Capture the cell that displays the provided text and extract its (X, Y) central coordinate. 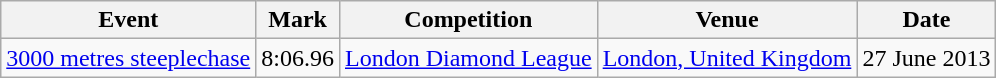
Competition (468, 20)
8:06.96 (298, 58)
Event (128, 20)
Mark (298, 20)
27 June 2013 (926, 58)
London, United Kingdom (727, 58)
London Diamond League (468, 58)
Date (926, 20)
Venue (727, 20)
3000 metres steeplechase (128, 58)
